Provide the [x, y] coordinate of the cell's center where the given text is located.  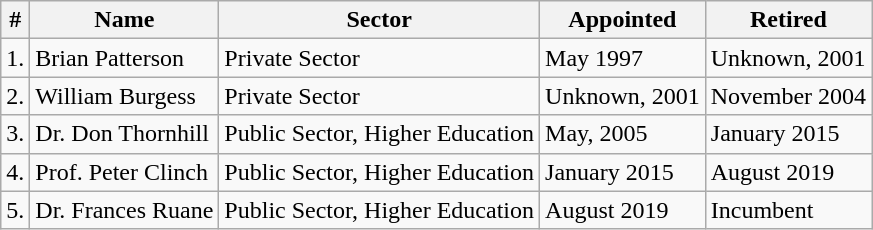
# [16, 20]
Brian Patterson [124, 58]
Name [124, 20]
1. [16, 58]
May, 2005 [623, 134]
November 2004 [788, 96]
May 1997 [623, 58]
Dr. Frances Ruane [124, 210]
Dr. Don Thornhill [124, 134]
4. [16, 172]
Incumbent [788, 210]
William Burgess [124, 96]
Prof. Peter Clinch [124, 172]
5. [16, 210]
3. [16, 134]
Retired [788, 20]
Sector [380, 20]
Appointed [623, 20]
2. [16, 96]
